Pinpoint the cell where the given text exists, returning its [X, Y] midpoint coordinate. 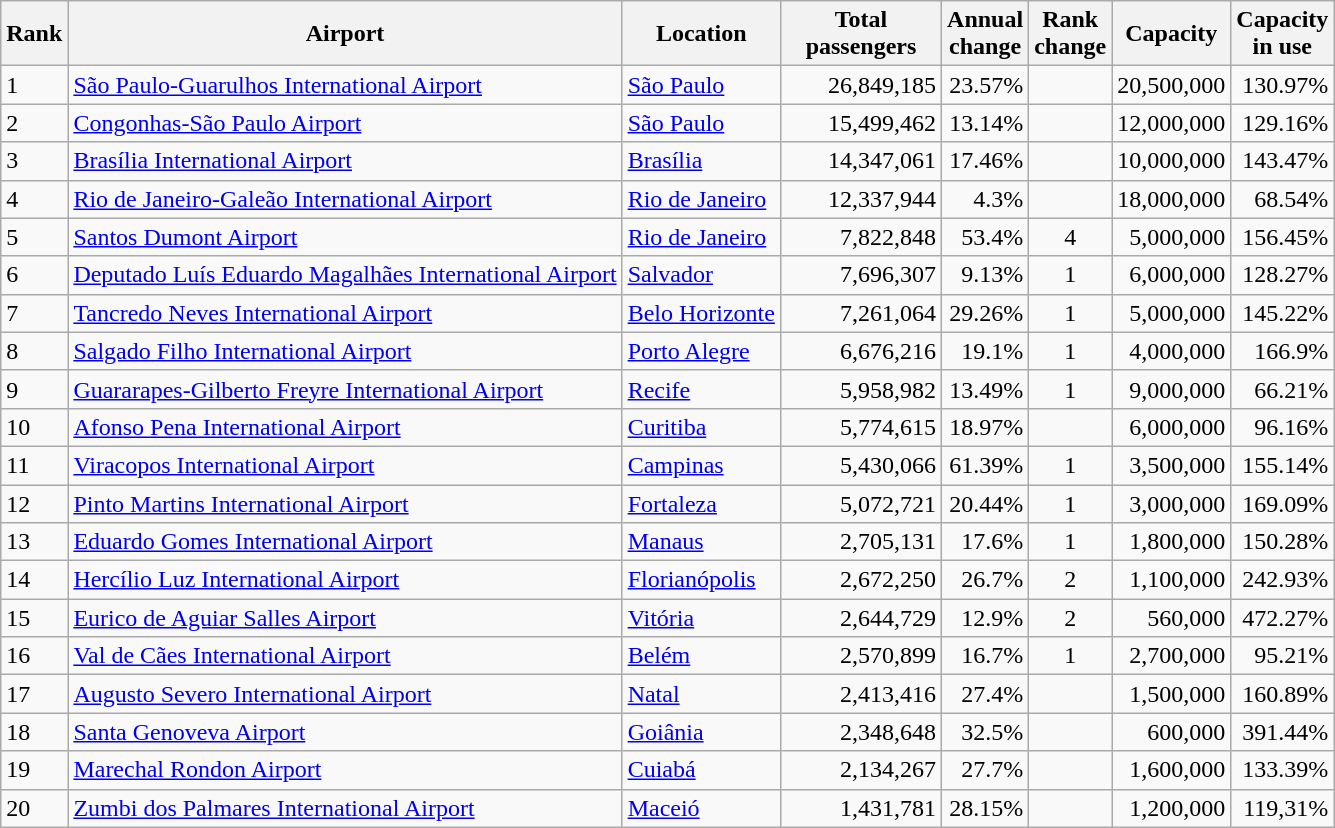
9,000,000 [1172, 389]
600,000 [1172, 732]
4,000,000 [1172, 351]
2,348,648 [860, 732]
Afonso Pena International Airport [345, 427]
7 [34, 313]
Totalpassengers [860, 34]
Recife [701, 389]
Fortaleza [701, 503]
66.21% [1282, 389]
Deputado Luís Eduardo Magalhães International Airport [345, 275]
95.21% [1282, 656]
242.93% [1282, 580]
29.26% [986, 313]
27.4% [986, 694]
9.13% [986, 275]
Santa Genoveva Airport [345, 732]
128.27% [1282, 275]
2,700,000 [1172, 656]
Florianópolis [701, 580]
Marechal Rondon Airport [345, 770]
Zumbi dos Palmares International Airport [345, 808]
Tancredo Neves International Airport [345, 313]
12.9% [986, 618]
Rio de Janeiro-Galeão International Airport [345, 199]
53.4% [986, 237]
150.28% [1282, 542]
1,100,000 [1172, 580]
1,600,000 [1172, 770]
Cuiabá [701, 770]
Airport [345, 34]
Hercílio Luz International Airport [345, 580]
17.6% [986, 542]
13.14% [986, 123]
Curitiba [701, 427]
Viracopos International Airport [345, 465]
5,430,066 [860, 465]
7,696,307 [860, 275]
Maceió [701, 808]
1,431,781 [860, 808]
2,644,729 [860, 618]
20.44% [986, 503]
Capacityin use [1282, 34]
16.7% [986, 656]
2,570,899 [860, 656]
Val de Cães International Airport [345, 656]
15,499,462 [860, 123]
391.44% [1282, 732]
Porto Alegre [701, 351]
18,000,000 [1172, 199]
14 [34, 580]
20,500,000 [1172, 85]
Augusto Severo International Airport [345, 694]
5,072,721 [860, 503]
Congonhas-São Paulo Airport [345, 123]
Salvador [701, 275]
8 [34, 351]
129.16% [1282, 123]
Rankchange [1070, 34]
Salgado Filho International Airport [345, 351]
Goiânia [701, 732]
1,800,000 [1172, 542]
1,500,000 [1172, 694]
32.5% [986, 732]
19.1% [986, 351]
27.7% [986, 770]
7,822,848 [860, 237]
2,134,267 [860, 770]
18 [34, 732]
61.39% [986, 465]
Annualchange [986, 34]
472.27% [1282, 618]
3,000,000 [1172, 503]
169.09% [1282, 503]
Rank [34, 34]
20 [34, 808]
96.16% [1282, 427]
11 [34, 465]
6 [34, 275]
160.89% [1282, 694]
12,337,944 [860, 199]
Vitória [701, 618]
Belo Horizonte [701, 313]
7,261,064 [860, 313]
2,705,131 [860, 542]
Guararapes-Gilberto Freyre International Airport [345, 389]
13.49% [986, 389]
12 [34, 503]
São Paulo-Guarulhos International Airport [345, 85]
3 [34, 161]
155.14% [1282, 465]
26.7% [986, 580]
Pinto Martins International Airport [345, 503]
16 [34, 656]
68.54% [1282, 199]
5,958,982 [860, 389]
Belém [701, 656]
Eduardo Gomes International Airport [345, 542]
12,000,000 [1172, 123]
13 [34, 542]
14,347,061 [860, 161]
5 [34, 237]
560,000 [1172, 618]
119,31% [1282, 808]
145.22% [1282, 313]
23.57% [986, 85]
26,849,185 [860, 85]
19 [34, 770]
Location [701, 34]
Santos Dumont Airport [345, 237]
3,500,000 [1172, 465]
2,413,416 [860, 694]
17.46% [986, 161]
10 [34, 427]
5,774,615 [860, 427]
28.15% [986, 808]
Campinas [701, 465]
156.45% [1282, 237]
17 [34, 694]
133.39% [1282, 770]
130.97% [1282, 85]
Manaus [701, 542]
2,672,250 [860, 580]
4.3% [986, 199]
6,676,216 [860, 351]
166.9% [1282, 351]
Brasília [701, 161]
10,000,000 [1172, 161]
18.97% [986, 427]
9 [34, 389]
143.47% [1282, 161]
Eurico de Aguiar Salles Airport [345, 618]
Natal [701, 694]
Capacity [1172, 34]
Brasília International Airport [345, 161]
1,200,000 [1172, 808]
15 [34, 618]
